Return [x, y] of the center of cell containing provided text 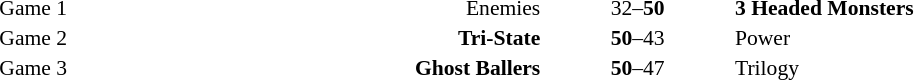
50–43 [638, 38]
Tri-State [306, 38]
